Determine the (X, Y) coordinate at the center of the cell enclosing the given text.  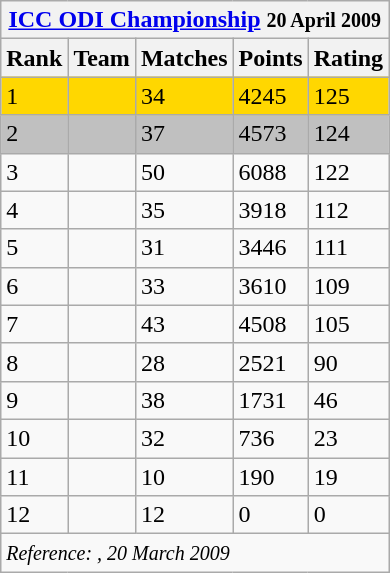
3 (34, 172)
8 (34, 362)
ICC ODI Championship 20 April 2009 (195, 20)
1 (34, 96)
11 (34, 477)
Reference: , 20 March 2009 (195, 553)
2 (34, 134)
1731 (270, 400)
46 (348, 400)
Points (270, 58)
37 (184, 134)
124 (348, 134)
34 (184, 96)
31 (184, 248)
Rank (34, 58)
3610 (270, 286)
4 (34, 210)
5 (34, 248)
90 (348, 362)
6088 (270, 172)
38 (184, 400)
32 (184, 438)
190 (270, 477)
4245 (270, 96)
112 (348, 210)
33 (184, 286)
736 (270, 438)
19 (348, 477)
105 (348, 324)
43 (184, 324)
4508 (270, 324)
Team (102, 58)
9 (34, 400)
111 (348, 248)
125 (348, 96)
109 (348, 286)
Rating (348, 58)
Matches (184, 58)
28 (184, 362)
23 (348, 438)
4573 (270, 134)
50 (184, 172)
2521 (270, 362)
7 (34, 324)
6 (34, 286)
122 (348, 172)
35 (184, 210)
3918 (270, 210)
3446 (270, 248)
